Output the [x, y] coordinate of the center of the cell containing the given text.  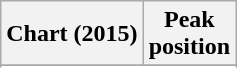
Chart (2015) [72, 34]
Peakposition [189, 34]
